From the cell containing the given text, extract its center point as [x, y] coordinate. 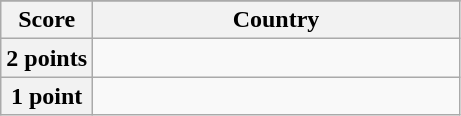
Score [47, 20]
1 point [47, 96]
Country [276, 20]
2 points [47, 58]
